Search for the cell housing the specified text and yield its (x, y) center coordinate. 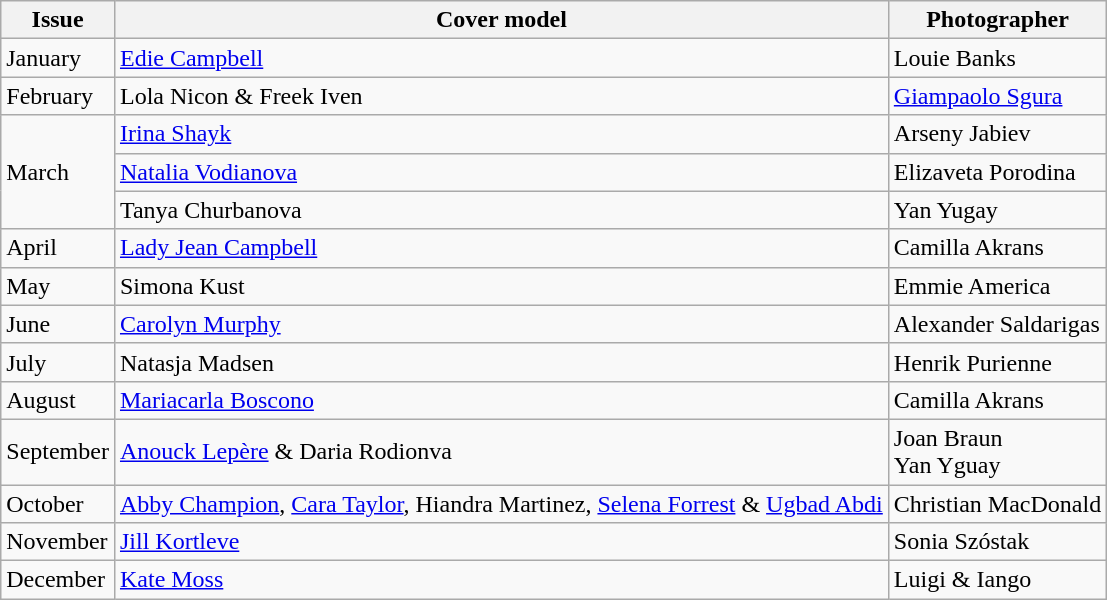
Yan Yugay (997, 210)
Carolyn Murphy (501, 324)
Simona Kust (501, 286)
Giampaolo Sgura (997, 96)
June (58, 324)
Issue (58, 20)
Christian MacDonald (997, 503)
Lady Jean Campbell (501, 248)
Henrik Purienne (997, 362)
Natalia Vodianova (501, 172)
Edie Campbell (501, 58)
Kate Moss (501, 580)
Elizaveta Porodina (997, 172)
Luigi & Iango (997, 580)
Lola Nicon & Freek Iven (501, 96)
May (58, 286)
Sonia Szóstak (997, 542)
Abby Champion, Cara Taylor, Hiandra Martinez, Selena Forrest & Ugbad Abdi (501, 503)
Natasja Madsen (501, 362)
November (58, 542)
Louie Banks (997, 58)
December (58, 580)
Mariacarla Boscono (501, 400)
Anouck Lepère & Daria Rodionva (501, 452)
Photographer (997, 20)
April (58, 248)
Alexander Saldarigas (997, 324)
February (58, 96)
Cover model (501, 20)
September (58, 452)
October (58, 503)
July (58, 362)
Irina Shayk (501, 134)
March (58, 172)
August (58, 400)
Joan BraunYan Yguay (997, 452)
Arseny Jabiev (997, 134)
Emmie America (997, 286)
Tanya Churbanova (501, 210)
January (58, 58)
Jill Kortleve (501, 542)
